Capture the cell that displays the provided text and extract its (x, y) central coordinate. 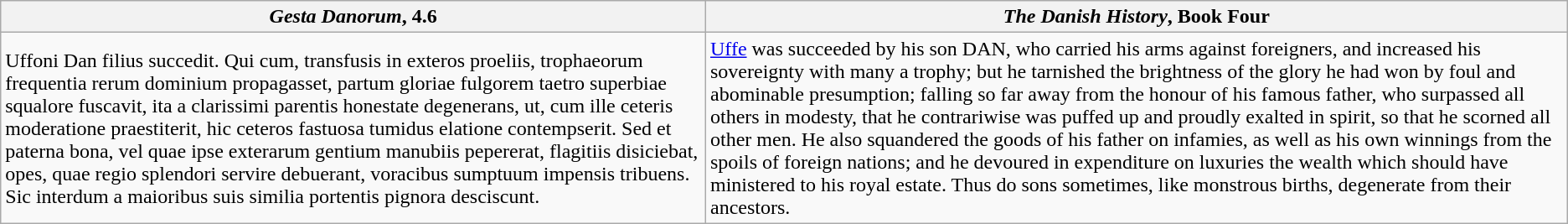
The Danish History, Book Four (1136, 17)
Gesta Danorum, 4.6 (353, 17)
